Pinpoint the cell where the given text exists, returning its [x, y] midpoint coordinate. 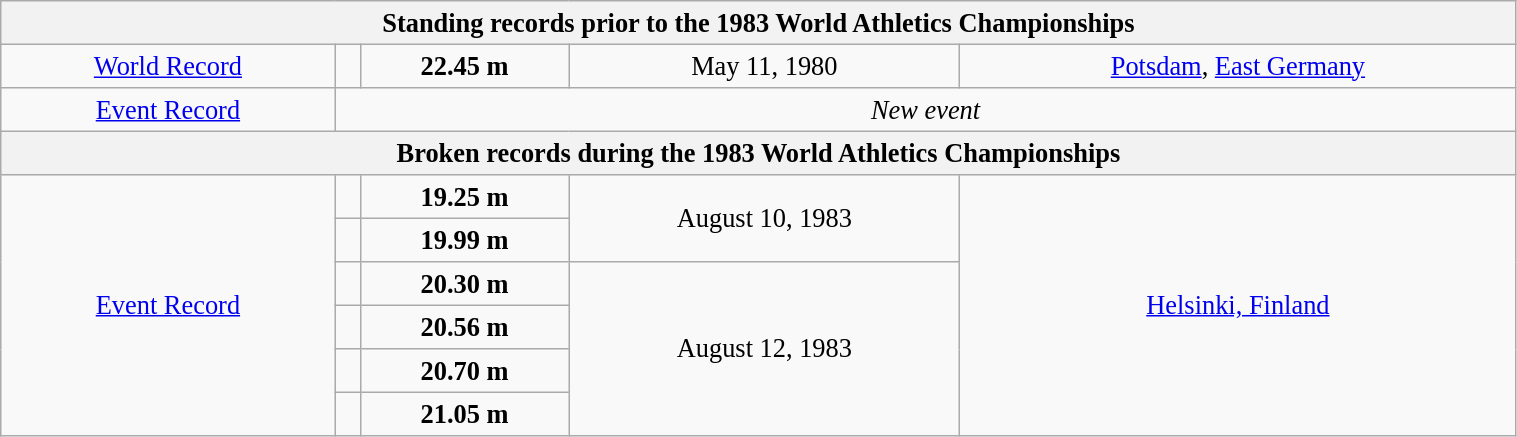
World Record [168, 66]
August 12, 1983 [764, 349]
21.05 m [464, 414]
Potsdam, East Germany [1238, 66]
19.25 m [464, 197]
New event [926, 109]
August 10, 1983 [764, 218]
Helsinki, Finland [1238, 306]
19.99 m [464, 240]
May 11, 1980 [764, 66]
20.56 m [464, 327]
22.45 m [464, 66]
20.30 m [464, 284]
20.70 m [464, 371]
Standing records prior to the 1983 World Athletics Championships [758, 22]
Broken records during the 1983 World Athletics Championships [758, 153]
